Scan for the cell matching the given text and deliver its [X, Y] coordinate at center. 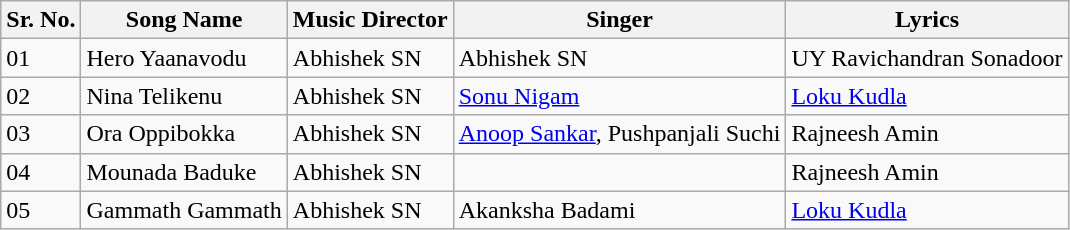
Song Name [184, 20]
Singer [620, 20]
05 [41, 210]
UY Ravichandran Sonadoor [927, 58]
Ora Oppibokka [184, 134]
Nina Telikenu [184, 96]
02 [41, 96]
Music Director [370, 20]
Mounada Baduke [184, 172]
04 [41, 172]
Akanksha Badami [620, 210]
03 [41, 134]
Hero Yaanavodu [184, 58]
Lyrics [927, 20]
Sr. No. [41, 20]
Anoop Sankar, Pushpanjali Suchi [620, 134]
Sonu Nigam [620, 96]
Gammath Gammath [184, 210]
01 [41, 58]
